Output the (x, y) coordinate of the center of the cell containing the given text.  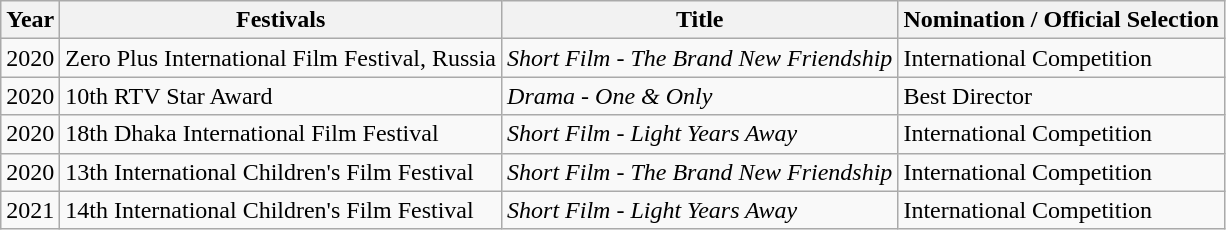
Year (30, 20)
Drama - One & Only (700, 96)
Title (700, 20)
18th Dhaka International Film Festival (281, 134)
Best Director (1061, 96)
Festivals (281, 20)
13th International Children's Film Festival (281, 172)
2021 (30, 210)
14th International Children's Film Festival (281, 210)
Zero Plus International Film Festival, Russia (281, 58)
10th RTV Star Award (281, 96)
Nomination / Official Selection (1061, 20)
